Provide the [X, Y] coordinate of the cell's center where the given text is located.  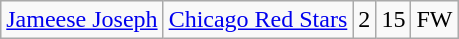
15 [394, 20]
Jameese Joseph [82, 20]
Chicago Red Stars [258, 20]
FW [434, 20]
2 [364, 20]
